Identify which cell holds the provided text, then report its (x, y) central coordinate. 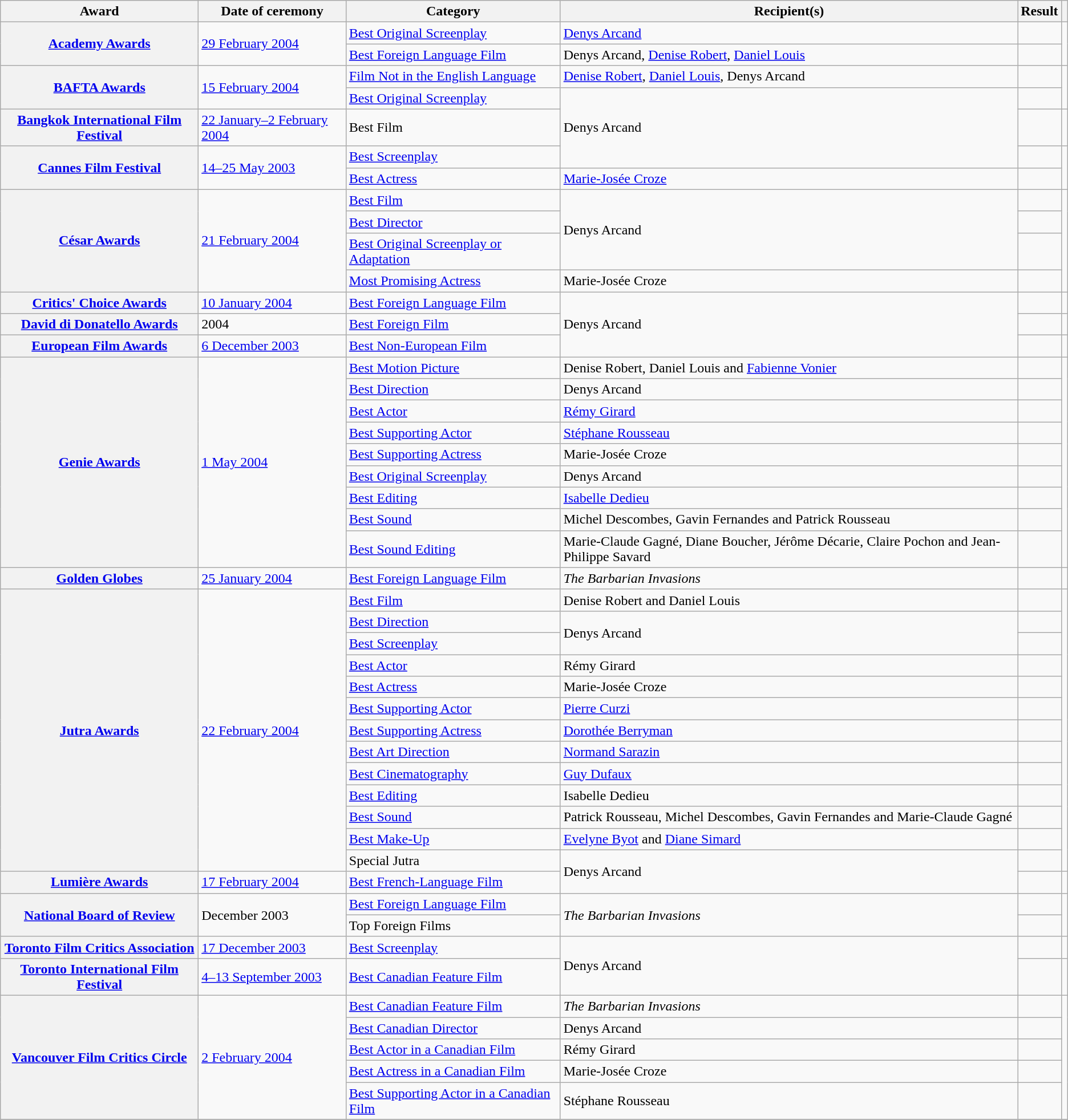
BAFTA Awards (99, 87)
Bangkok International Film Festival (99, 128)
Denise Robert and Daniel Louis (789, 600)
Patrick Rousseau, Michel Descombes, Gavin Fernandes and Marie-Claude Gagné (789, 817)
21 February 2004 (273, 241)
22 February 2004 (273, 730)
Normand Sarazin (789, 752)
Date of ceremony (273, 11)
4–13 September 2003 (273, 976)
25 January 2004 (273, 578)
Pierre Curzi (789, 709)
Marie-Claude Gagné, Diane Boucher, Jérôme Décarie, Claire Pochon and Jean-Philippe Savard (789, 549)
1 May 2004 (273, 462)
Best Cinematography (453, 774)
Best Supporting Actor in a Canadian Film (453, 1101)
Best Non-European Film (453, 346)
Genie Awards (99, 462)
Best Sound Editing (453, 549)
Result (1039, 11)
14–25 May 2003 (273, 168)
Denise Robert, Daniel Louis, Denys Arcand (789, 76)
Jutra Awards (99, 730)
Guy Dufaux (789, 774)
10 January 2004 (273, 303)
Category (453, 11)
Academy Awards (99, 44)
Best Motion Picture (453, 368)
Toronto Film Critics Association (99, 947)
Recipient(s) (789, 11)
15 February 2004 (273, 87)
Film Not in the English Language (453, 76)
Cannes Film Festival (99, 168)
Best Canadian Director (453, 1028)
17 December 2003 (273, 947)
6 December 2003 (273, 346)
Best French-Language Film (453, 882)
29 February 2004 (273, 44)
Golden Globes (99, 578)
Best Art Direction (453, 752)
César Awards (99, 241)
Top Foreign Films (453, 926)
Denys Arcand, Denise Robert, Daniel Louis (789, 55)
Dorothée Berryman (789, 731)
Best Actor in a Canadian Film (453, 1050)
Best Actress in a Canadian Film (453, 1072)
Lumière Awards (99, 882)
22 January–2 February 2004 (273, 128)
Denise Robert, Daniel Louis and Fabienne Vonier (789, 368)
National Board of Review (99, 915)
2 February 2004 (273, 1057)
Special Jutra (453, 861)
Evelyne Byot and Diane Simard (789, 839)
Best Director (453, 222)
December 2003 (273, 915)
David di Donatello Awards (99, 324)
17 February 2004 (273, 882)
European Film Awards (99, 346)
Award (99, 11)
Vancouver Film Critics Circle (99, 1057)
2004 (273, 324)
Toronto International Film Festival (99, 976)
Best Original Screenplay or Adaptation (453, 251)
Best Make-Up (453, 839)
Critics' Choice Awards (99, 303)
Most Promising Actress (453, 281)
Best Foreign Film (453, 324)
Michel Descombes, Gavin Fernandes and Patrick Rousseau (789, 520)
